Return the (x, y) coordinate for the center point of the cell that contains the specified text.  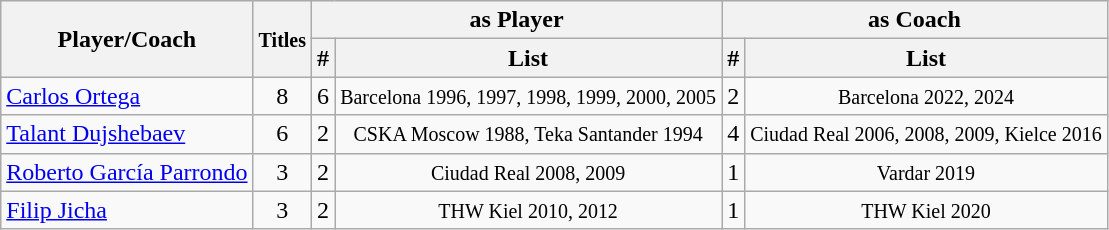
as Player (517, 20)
Player/Coach (127, 39)
Barcelona 2022, 2024 (926, 96)
Roberto García Parrondo (127, 172)
Ciudad Real 2006, 2008, 2009, Kielce 2016 (926, 134)
4 (734, 134)
8 (282, 96)
THW Kiel 2020 (926, 210)
Carlos Ortega (127, 96)
CSKA Moscow 1988, Teka Santander 1994 (528, 134)
Talant Dujshebaev (127, 134)
Ciudad Real 2008, 2009 (528, 172)
Titles (282, 39)
Barcelona 1996, 1997, 1998, 1999, 2000, 2005 (528, 96)
as Coach (915, 20)
Vardar 2019 (926, 172)
THW Kiel 2010, 2012 (528, 210)
Filip Jicha (127, 210)
